Provide the [X, Y] coordinate of the cell's center where the given text is located.  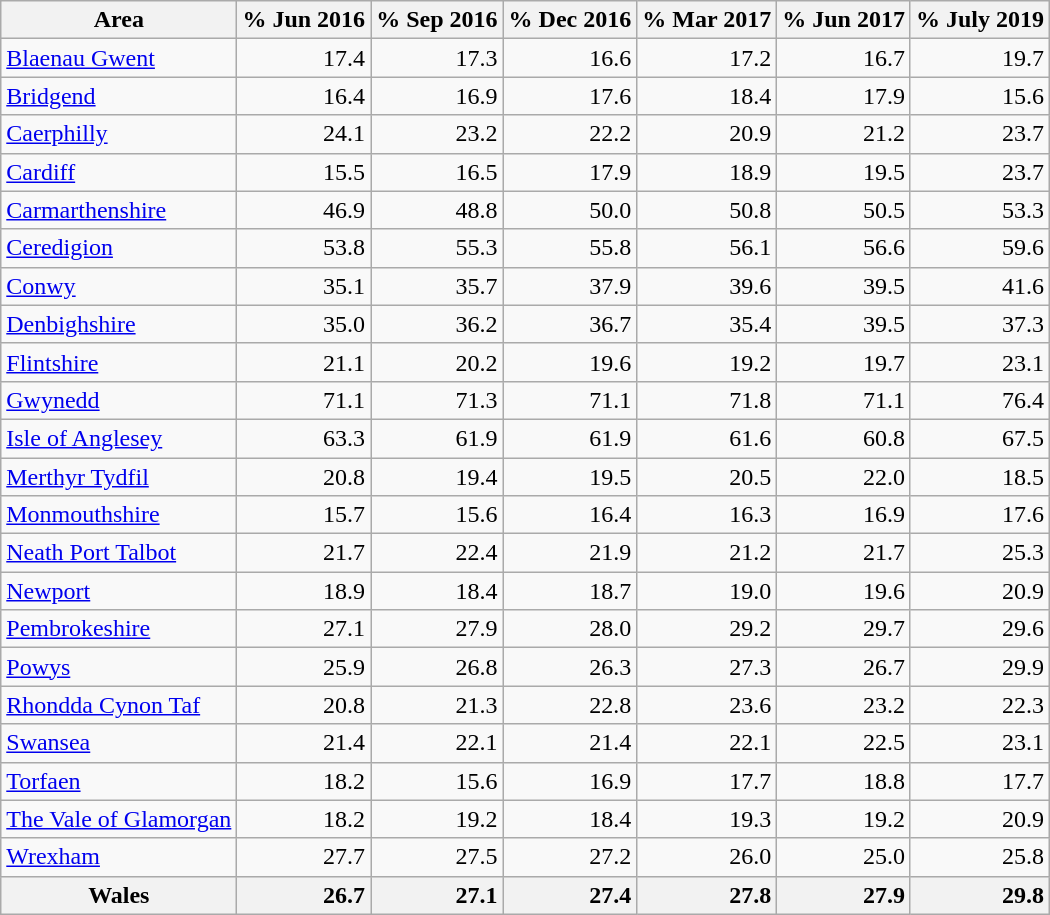
19.4 [437, 477]
36.2 [437, 324]
41.6 [980, 286]
Denbighshire [119, 324]
Rhondda Cynon Taf [119, 705]
Neath Port Talbot [119, 553]
Merthyr Tydfil [119, 477]
16.6 [570, 58]
25.9 [304, 667]
25.8 [980, 857]
22.0 [844, 477]
Ceredigion [119, 248]
22.2 [570, 134]
Blaenau Gwent [119, 58]
76.4 [980, 400]
21.3 [437, 705]
29.2 [707, 629]
25.3 [980, 553]
59.6 [980, 248]
53.8 [304, 248]
Powys [119, 667]
Wales [119, 895]
17.3 [437, 58]
55.8 [570, 248]
35.7 [437, 286]
16.7 [844, 58]
21.9 [570, 553]
50.8 [707, 210]
The Vale of Glamorgan [119, 819]
23.6 [707, 705]
Conwy [119, 286]
50.5 [844, 210]
18.5 [980, 477]
15.7 [304, 515]
Caerphilly [119, 134]
37.9 [570, 286]
50.0 [570, 210]
% Sep 2016 [437, 20]
25.0 [844, 857]
53.3 [980, 210]
35.4 [707, 324]
% Jun 2017 [844, 20]
71.8 [707, 400]
35.0 [304, 324]
28.0 [570, 629]
Cardiff [119, 172]
21.1 [304, 362]
27.2 [570, 857]
Monmouthshire [119, 515]
63.3 [304, 438]
29.7 [844, 629]
27.8 [707, 895]
Bridgend [119, 96]
27.7 [304, 857]
18.7 [570, 591]
22.4 [437, 553]
% July 2019 [980, 20]
56.1 [707, 248]
17.2 [707, 58]
20.2 [437, 362]
Gwynedd [119, 400]
27.4 [570, 895]
26.3 [570, 667]
48.8 [437, 210]
% Mar 2017 [707, 20]
56.6 [844, 248]
60.8 [844, 438]
67.5 [980, 438]
19.0 [707, 591]
Newport [119, 591]
17.4 [304, 58]
29.8 [980, 895]
20.5 [707, 477]
18.8 [844, 781]
22.8 [570, 705]
% Dec 2016 [570, 20]
16.5 [437, 172]
29.9 [980, 667]
36.7 [570, 324]
71.3 [437, 400]
15.5 [304, 172]
35.1 [304, 286]
19.3 [707, 819]
Torfaen [119, 781]
22.3 [980, 705]
22.5 [844, 743]
24.1 [304, 134]
Area [119, 20]
Flintshire [119, 362]
39.6 [707, 286]
16.3 [707, 515]
Pembrokeshire [119, 629]
Wrexham [119, 857]
27.3 [707, 667]
61.6 [707, 438]
27.5 [437, 857]
26.8 [437, 667]
26.0 [707, 857]
% Jun 2016 [304, 20]
37.3 [980, 324]
55.3 [437, 248]
Isle of Anglesey [119, 438]
46.9 [304, 210]
Carmarthenshire [119, 210]
Swansea [119, 743]
29.6 [980, 629]
